Detect which cell encompasses the target text, then output its [x, y] center coordinate. 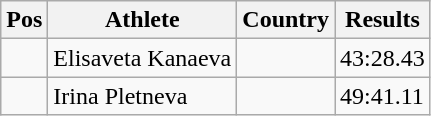
43:28.43 [383, 58]
Irina Pletneva [142, 96]
49:41.11 [383, 96]
Pos [24, 20]
Country [286, 20]
Elisaveta Kanaeva [142, 58]
Results [383, 20]
Athlete [142, 20]
